Identify which cell holds the provided text, then report its [X, Y] central coordinate. 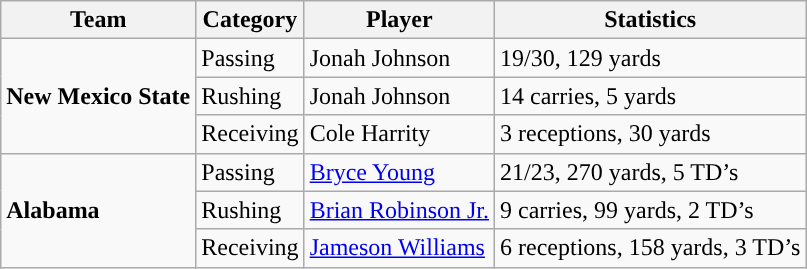
Alabama [98, 210]
New Mexico State [98, 96]
Statistics [650, 20]
Category [250, 20]
6 receptions, 158 yards, 3 TD’s [650, 248]
9 carries, 99 yards, 2 TD’s [650, 210]
Bryce Young [399, 172]
21/23, 270 yards, 5 TD’s [650, 172]
Team [98, 20]
19/30, 129 yards [650, 58]
14 carries, 5 yards [650, 96]
3 receptions, 30 yards [650, 134]
Player [399, 20]
Cole Harrity [399, 134]
Brian Robinson Jr. [399, 210]
Jameson Williams [399, 248]
